Pinpoint the cell where the given text exists, returning its (x, y) midpoint coordinate. 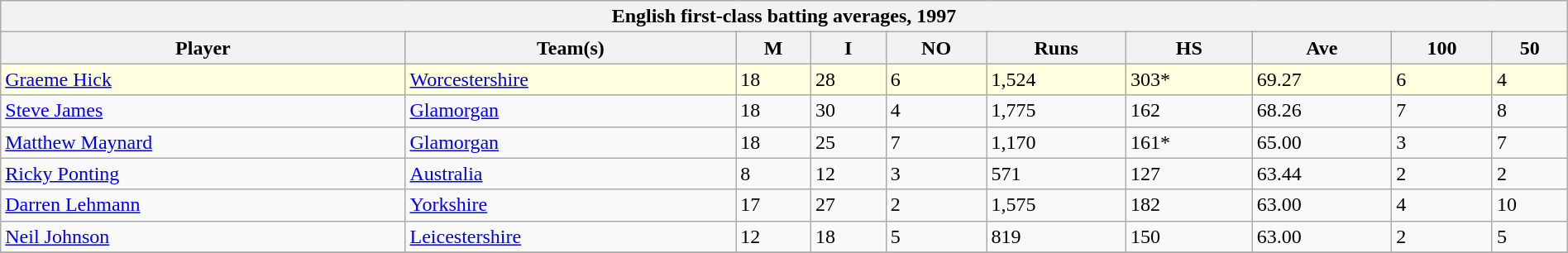
303* (1189, 79)
182 (1189, 205)
150 (1189, 236)
Leicestershire (571, 236)
Team(s) (571, 48)
English first-class batting averages, 1997 (784, 17)
65.00 (1322, 142)
Australia (571, 174)
Ricky Ponting (203, 174)
162 (1189, 111)
Ave (1322, 48)
68.26 (1322, 111)
10 (1530, 205)
25 (849, 142)
1,575 (1056, 205)
1,170 (1056, 142)
Runs (1056, 48)
Matthew Maynard (203, 142)
1,775 (1056, 111)
Graeme Hick (203, 79)
Player (203, 48)
I (849, 48)
M (774, 48)
Neil Johnson (203, 236)
Steve James (203, 111)
NO (936, 48)
Darren Lehmann (203, 205)
Yorkshire (571, 205)
28 (849, 79)
69.27 (1322, 79)
30 (849, 111)
50 (1530, 48)
Worcestershire (571, 79)
27 (849, 205)
HS (1189, 48)
161* (1189, 142)
63.44 (1322, 174)
100 (1442, 48)
571 (1056, 174)
127 (1189, 174)
17 (774, 205)
819 (1056, 236)
1,524 (1056, 79)
